Extract the (x, y) coordinate from the center of the cell holding the provided text.  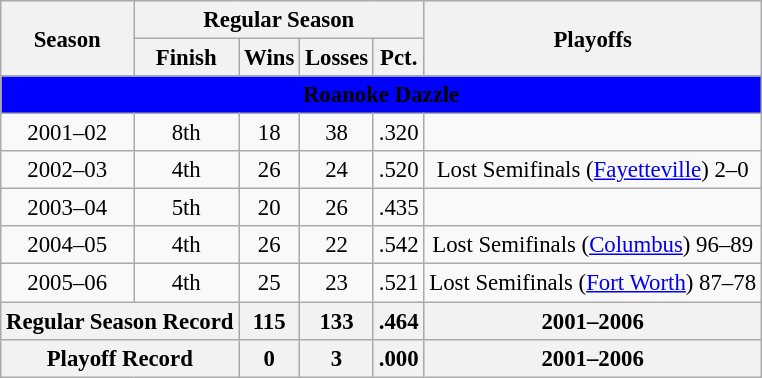
5th (186, 208)
Wins (270, 58)
Playoff Record (120, 358)
Lost Semifinals (Fayetteville) 2–0 (592, 170)
0 (270, 358)
8th (186, 133)
.464 (398, 321)
24 (337, 170)
2001–02 (68, 133)
Pct. (398, 58)
Losses (337, 58)
25 (270, 283)
.435 (398, 208)
2002–03 (68, 170)
133 (337, 321)
.320 (398, 133)
2005–06 (68, 283)
2004–05 (68, 245)
115 (270, 321)
Season (68, 38)
2003–04 (68, 208)
Regular Season (279, 20)
.542 (398, 245)
Finish (186, 58)
Roanoke Dazzle (382, 95)
Lost Semifinals (Fort Worth) 87–78 (592, 283)
20 (270, 208)
18 (270, 133)
Lost Semifinals (Columbus) 96–89 (592, 245)
.000 (398, 358)
Playoffs (592, 38)
23 (337, 283)
3 (337, 358)
22 (337, 245)
38 (337, 133)
.520 (398, 170)
Regular Season Record (120, 321)
.521 (398, 283)
